Identify which cell holds the provided text, then report its [X, Y] central coordinate. 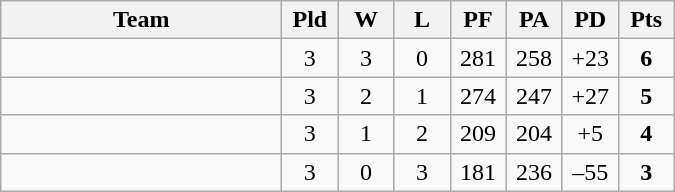
4 [646, 134]
236 [534, 172]
W [366, 20]
PF [478, 20]
Pts [646, 20]
L [422, 20]
204 [534, 134]
209 [478, 134]
281 [478, 58]
258 [534, 58]
–55 [590, 172]
6 [646, 58]
5 [646, 96]
+5 [590, 134]
Team [142, 20]
+23 [590, 58]
247 [534, 96]
PD [590, 20]
Pld [310, 20]
+27 [590, 96]
181 [478, 172]
274 [478, 96]
PA [534, 20]
